Return (x, y) of the center of cell containing provided text 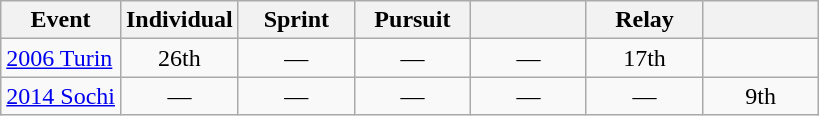
Sprint (296, 20)
Pursuit (412, 20)
17th (644, 58)
9th (761, 96)
26th (179, 58)
2014 Sochi (61, 96)
Event (61, 20)
Individual (179, 20)
2006 Turin (61, 58)
Relay (644, 20)
